Return [x, y] of the center of cell containing provided text 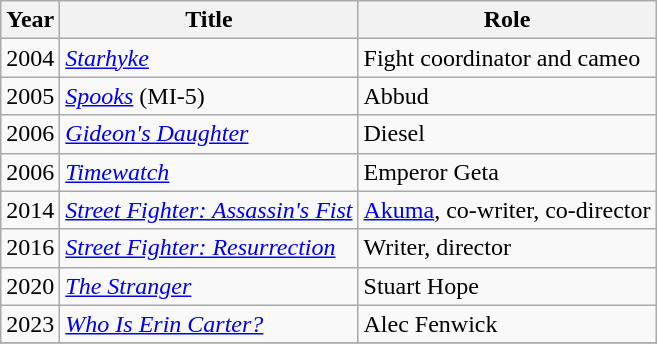
Fight coordinator and cameo [507, 58]
Abbud [507, 96]
Gideon's Daughter [209, 134]
Starhyke [209, 58]
Alec Fenwick [507, 324]
2005 [30, 96]
Writer, director [507, 248]
Title [209, 20]
2004 [30, 58]
Role [507, 20]
Year [30, 20]
Emperor Geta [507, 172]
Diesel [507, 134]
2016 [30, 248]
Akuma, co-writer, co-director [507, 210]
Timewatch [209, 172]
2014 [30, 210]
The Stranger [209, 286]
Stuart Hope [507, 286]
2020 [30, 286]
Street Fighter: Assassin's Fist [209, 210]
Spooks (MI-5) [209, 96]
Who Is Erin Carter? [209, 324]
2023 [30, 324]
Street Fighter: Resurrection [209, 248]
